Scan for the cell matching the given text and deliver its [X, Y] coordinate at center. 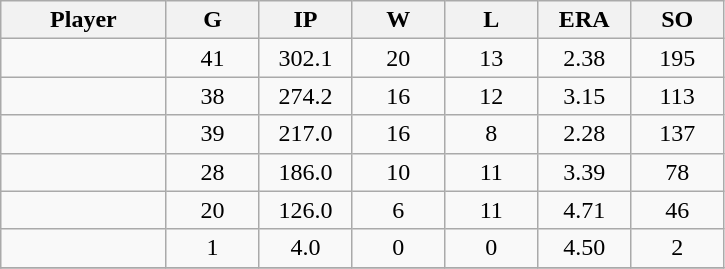
4.71 [584, 210]
W [398, 20]
6 [398, 210]
186.0 [306, 172]
4.50 [584, 248]
1 [212, 248]
2.38 [584, 58]
3.15 [584, 96]
ERA [584, 20]
302.1 [306, 58]
Player [84, 20]
12 [492, 96]
SO [678, 20]
137 [678, 134]
10 [398, 172]
46 [678, 210]
8 [492, 134]
217.0 [306, 134]
13 [492, 58]
IP [306, 20]
38 [212, 96]
195 [678, 58]
274.2 [306, 96]
2 [678, 248]
28 [212, 172]
39 [212, 134]
G [212, 20]
126.0 [306, 210]
41 [212, 58]
2.28 [584, 134]
4.0 [306, 248]
3.39 [584, 172]
L [492, 20]
78 [678, 172]
113 [678, 96]
